Capture the cell that displays the provided text and extract its [x, y] central coordinate. 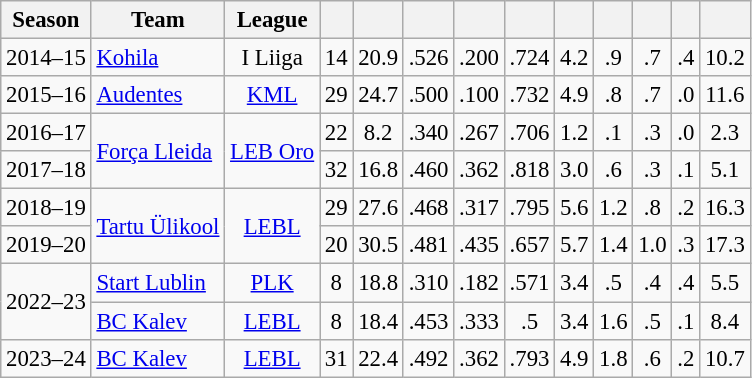
.500 [428, 95]
31 [336, 358]
32 [336, 170]
.333 [479, 321]
2022–23 [46, 302]
Season [46, 20]
2017–18 [46, 170]
24.7 [378, 95]
20.9 [378, 58]
.460 [428, 170]
4.2 [574, 58]
18.4 [378, 321]
Audentes [158, 95]
Kohila [158, 58]
.9 [614, 58]
14 [336, 58]
.340 [428, 133]
27.6 [378, 208]
8.4 [725, 321]
League [272, 20]
5.1 [725, 170]
18.8 [378, 283]
17.3 [725, 245]
.795 [529, 208]
.481 [428, 245]
KML [272, 95]
22.4 [378, 358]
.492 [428, 358]
2014–15 [46, 58]
1.8 [614, 358]
.435 [479, 245]
5.6 [574, 208]
22 [336, 133]
PLK [272, 283]
.732 [529, 95]
.818 [529, 170]
.468 [428, 208]
8.2 [378, 133]
2015–16 [46, 95]
.200 [479, 58]
.100 [479, 95]
I Liiga [272, 58]
2018–19 [46, 208]
1.6 [614, 321]
3.0 [574, 170]
.182 [479, 283]
LEB Oro [272, 152]
Força Lleida [158, 152]
Start Lublin [158, 283]
.706 [529, 133]
2.3 [725, 133]
.267 [479, 133]
16.8 [378, 170]
.310 [428, 283]
.724 [529, 58]
10.2 [725, 58]
1.4 [614, 245]
2016–17 [46, 133]
20 [336, 245]
.657 [529, 245]
.317 [479, 208]
11.6 [725, 95]
.571 [529, 283]
5.5 [725, 283]
30.5 [378, 245]
.793 [529, 358]
2019–20 [46, 245]
1.0 [652, 245]
Tartu Ülikool [158, 226]
.453 [428, 321]
Team [158, 20]
5.7 [574, 245]
2023–24 [46, 358]
16.3 [725, 208]
10.7 [725, 358]
.526 [428, 58]
